From the cell containing the given text, extract its center point as (X, Y) coordinate. 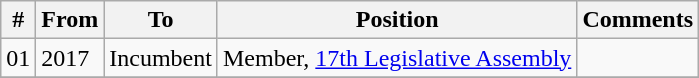
From (70, 20)
# (18, 20)
Incumbent (161, 58)
To (161, 20)
Position (396, 20)
Member, 17th Legislative Assembly (396, 58)
01 (18, 58)
Comments (638, 20)
2017 (70, 58)
